Capture the cell that displays the provided text and extract its (x, y) central coordinate. 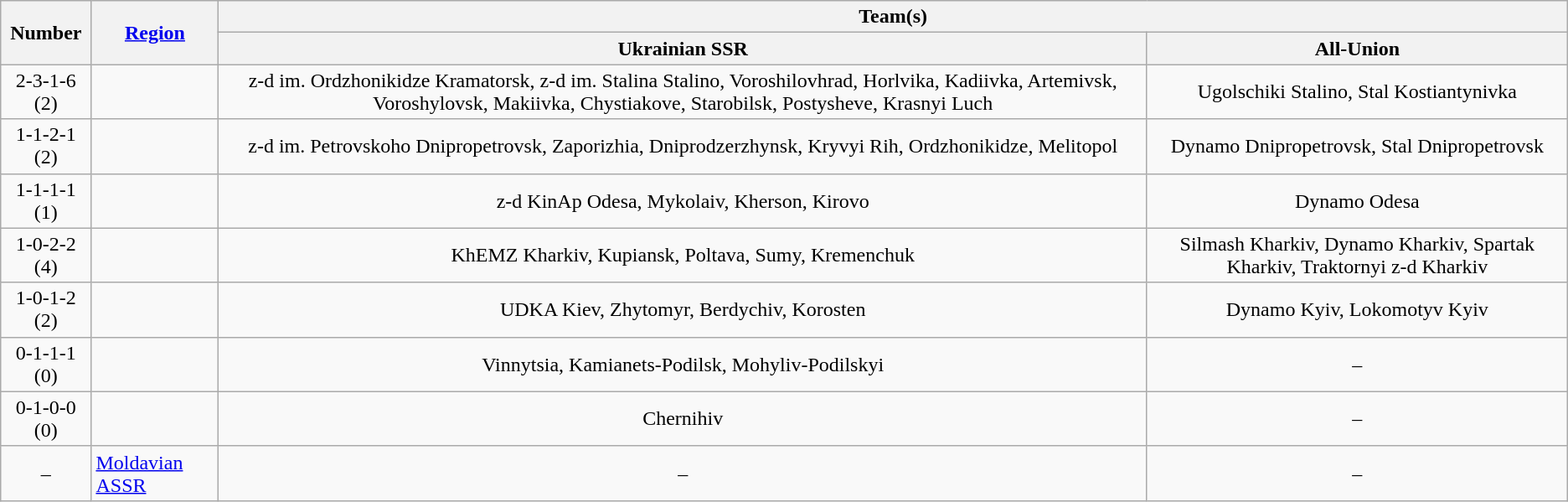
1-0-1-2 (2) (46, 310)
Number (46, 33)
0-1-1-1 (0) (46, 364)
Team(s) (893, 17)
Silmash Kharkiv, Dynamo Kharkiv, Spartak Kharkiv, Traktornyi z-d Kharkiv (1357, 255)
Dynamo Odesa (1357, 201)
1-1-2-1 (2) (46, 146)
Dynamo Dnipropetrovsk, Stal Dnipropetrovsk (1357, 146)
1-1-1-1 (1) (46, 201)
0-1-0-0 (0) (46, 419)
Moldavian ASSR (155, 473)
Ugolschiki Stalino, Stal Kostiantynivka (1357, 92)
UDKA Kiev, Zhytomyr, Berdychiv, Korosten (683, 310)
Dynamo Kyiv, Lokomotyv Kyiv (1357, 310)
z-d im. Petrovskoho Dnipropetrovsk, Zaporizhia, Dniprodzerzhynsk, Kryvyi Rih, Ordzhonikidze, Melitopol (683, 146)
All-Union (1357, 49)
1-0-2-2 (4) (46, 255)
2-3-1-6 (2) (46, 92)
KhEMZ Kharkiv, Kupiansk, Poltava, Sumy, Kremenchuk (683, 255)
Vinnytsia, Kamianets-Podilsk, Mohyliv-Podilskyi (683, 364)
Chernihiv (683, 419)
z-d KinAp Odesa, Mykolaiv, Kherson, Kirovo (683, 201)
Ukrainian SSR (683, 49)
Region (155, 33)
